Return (x, y) of the center of cell containing provided text 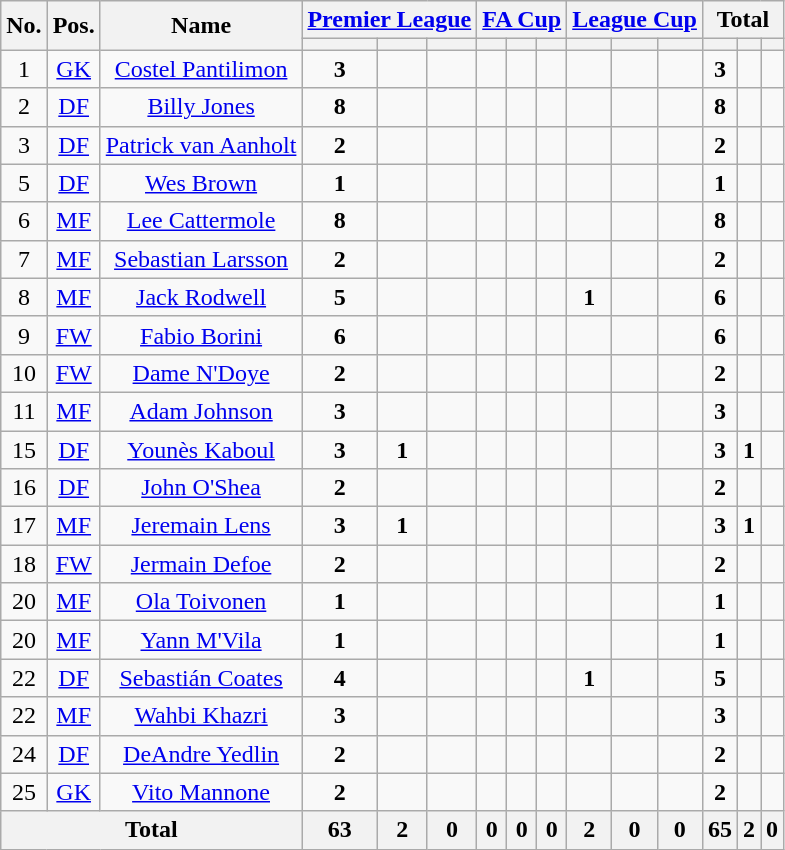
24 (24, 754)
9 (24, 335)
Dame N'Doye (201, 373)
Name (201, 26)
16 (24, 488)
Jeremain Lens (201, 526)
Pos. (74, 26)
Yann M'Vila (201, 640)
Younès Kaboul (201, 449)
63 (340, 830)
Jermain Defoe (201, 564)
15 (24, 449)
Costel Pantilimon (201, 69)
Patrick van Aanholt (201, 145)
11 (24, 411)
Adam Johnson (201, 411)
65 (720, 830)
Sebastian Larsson (201, 259)
DeAndre Yedlin (201, 754)
Lee Cattermole (201, 221)
4 (340, 678)
25 (24, 792)
Wahbi Khazri (201, 716)
Sebastián Coates (201, 678)
Ola Toivonen (201, 602)
18 (24, 564)
FA Cup (522, 20)
Vito Mannone (201, 792)
Premier League (390, 20)
17 (24, 526)
7 (24, 259)
10 (24, 373)
John O'Shea (201, 488)
Wes Brown (201, 183)
No. (24, 26)
Billy Jones (201, 107)
Jack Rodwell (201, 297)
League Cup (635, 20)
Fabio Borini (201, 335)
